Capture the cell that displays the provided text and extract its (X, Y) central coordinate. 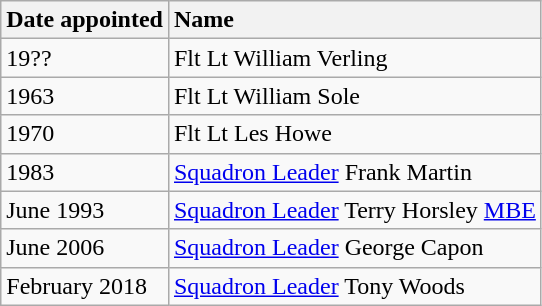
June 2006 (85, 248)
19?? (85, 58)
Squadron Leader Tony Woods (354, 286)
February 2018 (85, 286)
Flt Lt William Verling (354, 58)
Flt Lt William Sole (354, 96)
1983 (85, 172)
June 1993 (85, 210)
Squadron Leader Frank Martin (354, 172)
1963 (85, 96)
Date appointed (85, 20)
Squadron Leader Terry Horsley MBE (354, 210)
Squadron Leader George Capon (354, 248)
1970 (85, 134)
Flt Lt Les Howe (354, 134)
Name (354, 20)
